Detect which cell encompasses the target text, then output its (x, y) center coordinate. 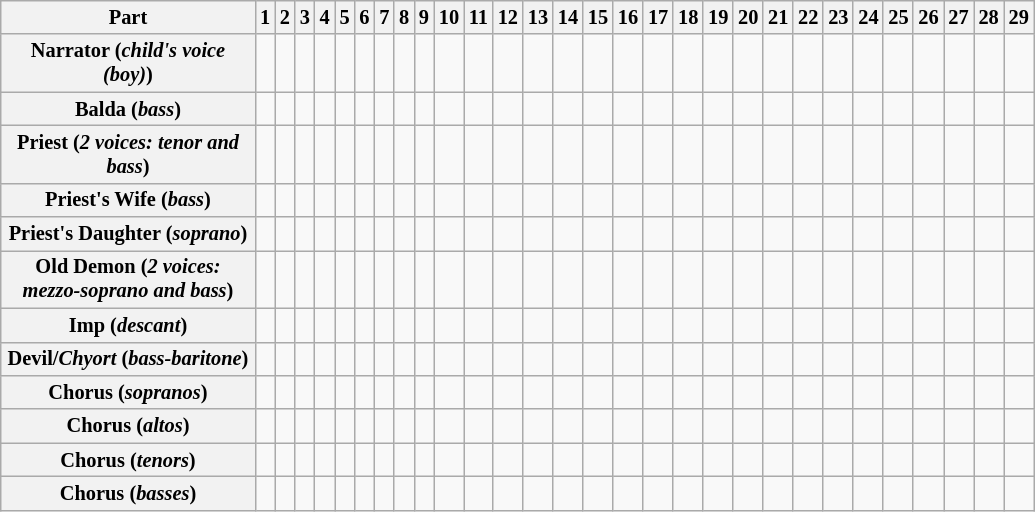
7 (384, 17)
11 (478, 17)
12 (508, 17)
4 (325, 17)
23 (838, 17)
16 (628, 17)
18 (688, 17)
Priest's Wife (bass) (128, 200)
Imp (descant) (128, 325)
29 (1019, 17)
14 (568, 17)
Chorus (basses) (128, 493)
19 (718, 17)
9 (424, 17)
Chorus (altos) (128, 426)
17 (658, 17)
Devil/Chyort (bass-baritone) (128, 359)
20 (748, 17)
24 (868, 17)
27 (959, 17)
6 (364, 17)
Chorus (tenors) (128, 460)
Part (128, 17)
Narrator (child's voice (boy)) (128, 63)
25 (898, 17)
10 (449, 17)
26 (928, 17)
Priest's Daughter (soprano) (128, 234)
Chorus (sopranos) (128, 392)
Balda (bass) (128, 109)
2 (285, 17)
Priest (2 voices: tenor and bass) (128, 154)
22 (808, 17)
Old Demon (2 voices: mezzo-soprano and bass) (128, 279)
21 (778, 17)
28 (989, 17)
8 (404, 17)
3 (305, 17)
1 (265, 17)
15 (598, 17)
13 (538, 17)
5 (345, 17)
